Locate the cell with the specified text and output its [X, Y] center coordinate. 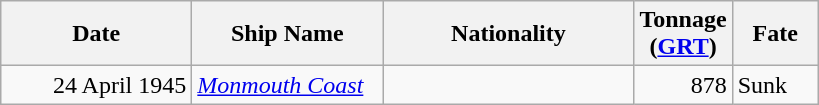
Sunk [775, 85]
Fate [775, 34]
Ship Name [288, 34]
Nationality [508, 34]
24 April 1945 [96, 85]
Date [96, 34]
878 [683, 85]
Monmouth Coast [288, 85]
Tonnage (GRT) [683, 34]
